Provide the [X, Y] coordinate of the cell's center where the given text is located.  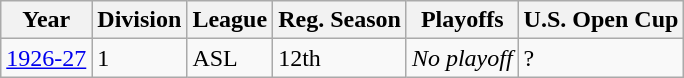
No playoff [462, 58]
League [230, 20]
Year [46, 20]
U.S. Open Cup [601, 20]
1 [140, 58]
ASL [230, 58]
12th [340, 58]
? [601, 58]
Playoffs [462, 20]
Reg. Season [340, 20]
Division [140, 20]
1926-27 [46, 58]
